Find where the given text appears and provide that cell's center as (X, Y) coordinate. 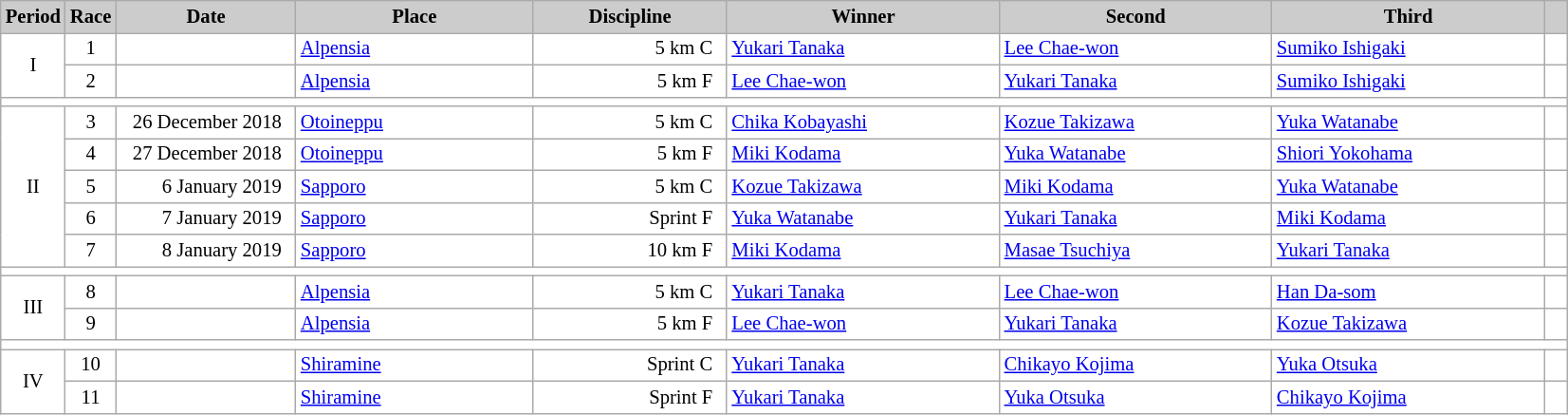
Period (33, 16)
7 (91, 250)
9 (91, 324)
III (33, 308)
10 (91, 365)
Second (1136, 16)
27 December 2018 (206, 154)
Discipline (630, 16)
Race (91, 16)
Masae Tsuchiya (1136, 250)
8 January 2019 (206, 250)
Winner (863, 16)
Date (206, 16)
7 January 2019 (206, 218)
IV (33, 381)
Third (1408, 16)
Shiori Yokohama (1408, 154)
26 December 2018 (206, 123)
8 (91, 292)
6 (91, 218)
10 km F (630, 250)
Chika Kobayashi (863, 123)
2 (91, 81)
1 (91, 48)
Sprint C (630, 365)
5 (91, 186)
I (33, 65)
Place (415, 16)
6 January 2019 (206, 186)
Han Da-som (1408, 292)
4 (91, 154)
II (33, 186)
3 (91, 123)
11 (91, 397)
